Output the (x, y) coordinate of the center of the cell containing the given text.  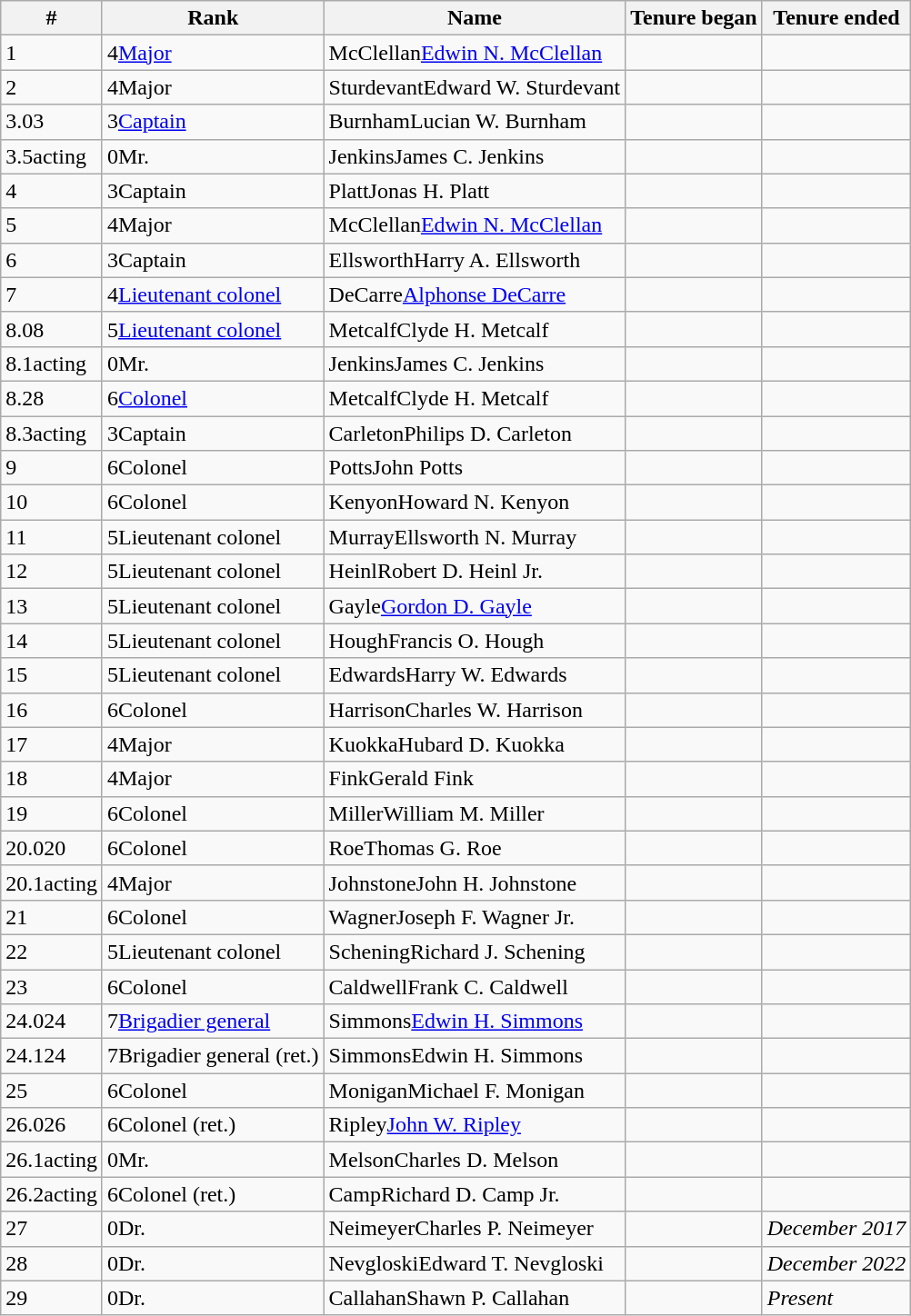
8.08 (52, 329)
BurnhamLucian W. Burnham (475, 122)
19 (52, 813)
DeCarreAlphonse DeCarre (475, 294)
1 (52, 53)
MoniganMichael F. Monigan (475, 1091)
KenyonHoward N. Kenyon (475, 503)
CampRichard D. Camp Jr. (475, 1194)
December 2017 (836, 1229)
PlattJonas H. Platt (475, 191)
NeimeyerCharles P. Neimeyer (475, 1229)
4 (52, 191)
Tenure ended (836, 18)
29 (52, 1298)
4Lieutenant colonel (213, 294)
6 (52, 260)
HeinlRobert D. Heinl Jr. (475, 572)
ScheningRichard J. Schening (475, 952)
10 (52, 503)
9 (52, 468)
17 (52, 744)
PottsJohn Potts (475, 468)
12 (52, 572)
MillerWilliam M. Miller (475, 813)
Tenure began (694, 18)
20.020 (52, 848)
CarletonPhilips D. Carleton (475, 434)
Rank (213, 18)
SturdevantEdward W. Sturdevant (475, 87)
24.024 (52, 1022)
20.1acting (52, 882)
Name (475, 18)
WagnerJoseph F. Wagner Jr. (475, 917)
26.1acting (52, 1160)
7Brigadier general (213, 1022)
14 (52, 641)
8.1acting (52, 364)
26.026 (52, 1125)
23 (52, 986)
7 (52, 294)
27 (52, 1229)
7Brigadier general (ret.) (213, 1056)
NevgloskiEdward T. Nevgloski (475, 1263)
HarrisonCharles W. Harrison (475, 710)
21 (52, 917)
RoeThomas G. Roe (475, 848)
5 (52, 225)
22 (52, 952)
16 (52, 710)
MelsonCharles D. Melson (475, 1160)
# (52, 18)
28 (52, 1263)
3.5acting (52, 156)
MurrayEllsworth N. Murray (475, 537)
CaldwellFrank C. Caldwell (475, 986)
11 (52, 537)
JohnstoneJohn H. Johnstone (475, 882)
CallahanShawn P. Callahan (475, 1298)
18 (52, 779)
8.3acting (52, 434)
KuokkaHubard D. Kuokka (475, 744)
2 (52, 87)
13 (52, 606)
EdwardsHarry W. Edwards (475, 675)
24.124 (52, 1056)
15 (52, 675)
Present (836, 1298)
3.03 (52, 122)
25 (52, 1091)
RipleyJohn W. Ripley (475, 1125)
EllsworthHarry A. Ellsworth (475, 260)
HoughFrancis O. Hough (475, 641)
26.2acting (52, 1194)
FinkGerald Fink (475, 779)
December 2022 (836, 1263)
8.28 (52, 398)
GayleGordon D. Gayle (475, 606)
